Return [X, Y] of the center of cell containing provided text 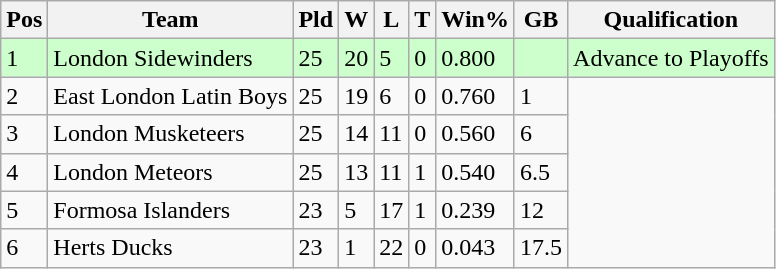
London Musketeers [170, 134]
Advance to Playoffs [672, 58]
GB [540, 20]
0.540 [476, 172]
T [422, 20]
14 [356, 134]
2 [24, 96]
0.760 [476, 96]
4 [24, 172]
0.239 [476, 210]
London Sidewinders [170, 58]
3 [24, 134]
17.5 [540, 248]
20 [356, 58]
East London Latin Boys [170, 96]
Win% [476, 20]
6.5 [540, 172]
Formosa Islanders [170, 210]
Pld [316, 20]
0.800 [476, 58]
L [392, 20]
Pos [24, 20]
0.043 [476, 248]
Qualification [672, 20]
12 [540, 210]
Herts Ducks [170, 248]
22 [392, 248]
17 [392, 210]
19 [356, 96]
W [356, 20]
0.560 [476, 134]
13 [356, 172]
Team [170, 20]
London Meteors [170, 172]
